Locate the cell with the specified text and output its [x, y] center coordinate. 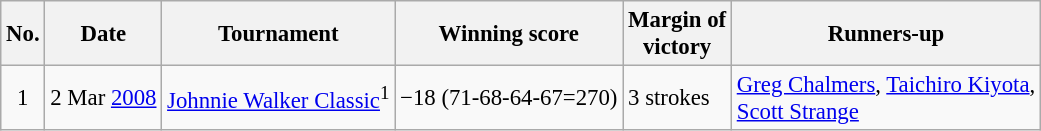
1 [23, 98]
Date [104, 34]
Greg Chalmers, Taichiro Kiyota, Scott Strange [886, 98]
Runners-up [886, 34]
Johnnie Walker Classic1 [278, 98]
Margin ofvictory [678, 34]
−18 (71-68-64-67=270) [509, 98]
No. [23, 34]
Winning score [509, 34]
3 strokes [678, 98]
2 Mar 2008 [104, 98]
Tournament [278, 34]
